Return [X, Y] of the center of cell containing provided text 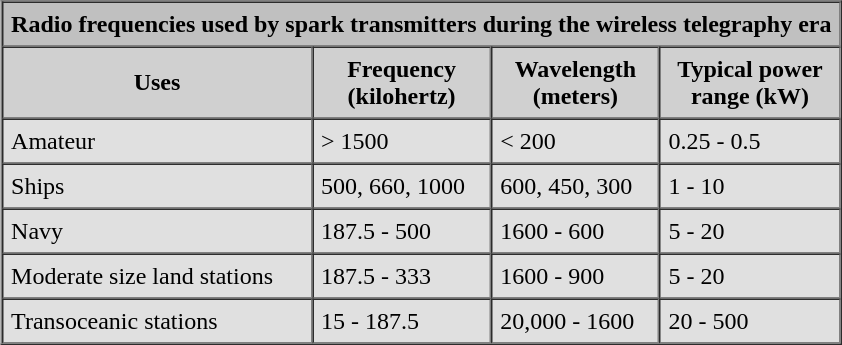
187.5 - 500 [402, 230]
Ships [157, 186]
1 - 10 [750, 186]
0.25 - 0.5 [750, 140]
< 200 [575, 140]
Wavelength(meters) [575, 82]
15 - 187.5 [402, 320]
Amateur [157, 140]
Uses [157, 82]
600, 450, 300 [575, 186]
500, 660, 1000 [402, 186]
20 - 500 [750, 320]
Navy [157, 230]
1600 - 900 [575, 276]
Radio frequencies used by spark transmitters during the wireless telegraphy era [421, 24]
Frequency(kilohertz) [402, 82]
20,000 - 1600 [575, 320]
1600 - 600 [575, 230]
187.5 - 333 [402, 276]
Moderate size land stations [157, 276]
> 1500 [402, 140]
Transoceanic stations [157, 320]
Typical power range (kW) [750, 82]
